Locate the cell with the specified text and output its (x, y) center coordinate. 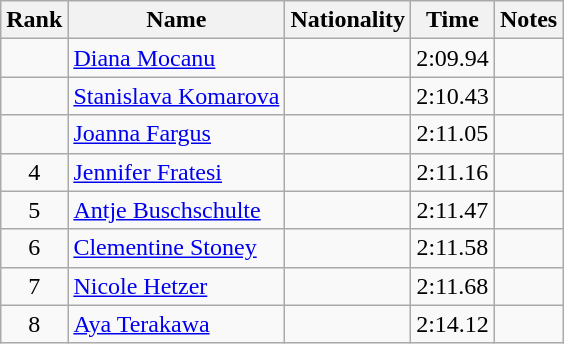
2:11.58 (453, 248)
Jennifer Fratesi (176, 172)
Nicole Hetzer (176, 286)
Rank (34, 20)
8 (34, 324)
2:11.05 (453, 134)
Name (176, 20)
2:11.47 (453, 210)
7 (34, 286)
Diana Mocanu (176, 58)
Clementine Stoney (176, 248)
5 (34, 210)
4 (34, 172)
2:14.12 (453, 324)
Nationality (348, 20)
Stanislava Komarova (176, 96)
Joanna Fargus (176, 134)
2:11.68 (453, 286)
2:09.94 (453, 58)
Aya Terakawa (176, 324)
Time (453, 20)
6 (34, 248)
Notes (528, 20)
Antje Buschschulte (176, 210)
2:10.43 (453, 96)
2:11.16 (453, 172)
